Return (x, y) of the center of cell containing provided text 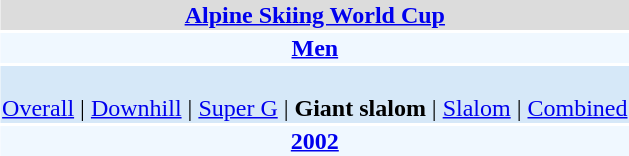
2002 (315, 141)
Men (315, 48)
Alpine Skiing World Cup (315, 15)
Overall | Downhill | Super G | Giant slalom | Slalom | Combined (315, 94)
